Search for the cell housing the specified text and yield its (X, Y) center coordinate. 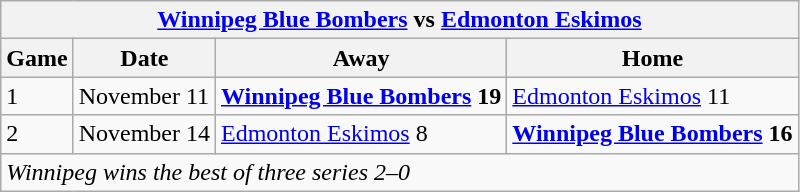
Date (144, 58)
Edmonton Eskimos 8 (360, 134)
November 14 (144, 134)
Away (360, 58)
Edmonton Eskimos 11 (652, 96)
Home (652, 58)
Winnipeg Blue Bombers 19 (360, 96)
1 (37, 96)
Winnipeg wins the best of three series 2–0 (400, 172)
Game (37, 58)
Winnipeg Blue Bombers vs Edmonton Eskimos (400, 20)
Winnipeg Blue Bombers 16 (652, 134)
November 11 (144, 96)
2 (37, 134)
